Scan for the cell matching the given text and deliver its [x, y] coordinate at center. 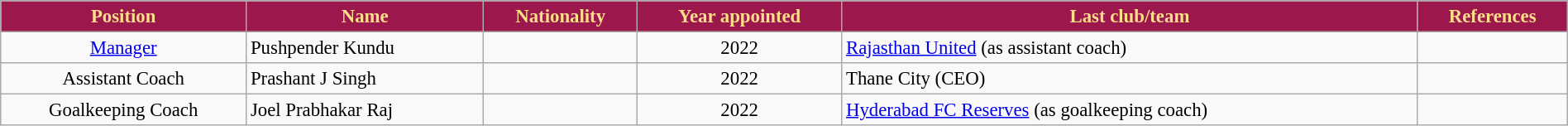
Year appointed [739, 17]
Manager [124, 48]
Rajasthan United (as assistant coach) [1130, 48]
Hyderabad FC Reserves (as goalkeeping coach) [1130, 110]
References [1492, 17]
Prashant J Singh [366, 79]
Last club/team [1130, 17]
Position [124, 17]
Assistant Coach [124, 79]
Pushpender Kundu [366, 48]
Joel Prabhakar Raj [366, 110]
Name [366, 17]
Nationality [561, 17]
Thane City (CEO) [1130, 79]
Goalkeeping Coach [124, 110]
